Output the (x, y) coordinate of the center of the cell containing the given text.  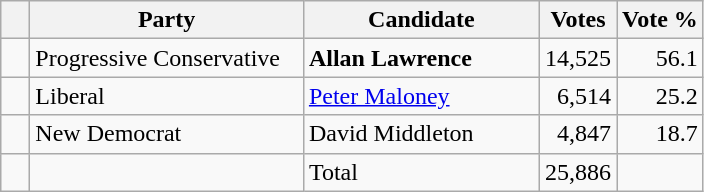
Allan Lawrence (421, 58)
14,525 (578, 58)
Votes (578, 20)
4,847 (578, 134)
56.1 (660, 58)
6,514 (578, 96)
David Middleton (421, 134)
Total (421, 172)
New Democrat (167, 134)
Peter Maloney (421, 96)
Candidate (421, 20)
25,886 (578, 172)
25.2 (660, 96)
Vote % (660, 20)
Party (167, 20)
Liberal (167, 96)
18.7 (660, 134)
Progressive Conservative (167, 58)
